Locate the cell with the specified text and output its (x, y) center coordinate. 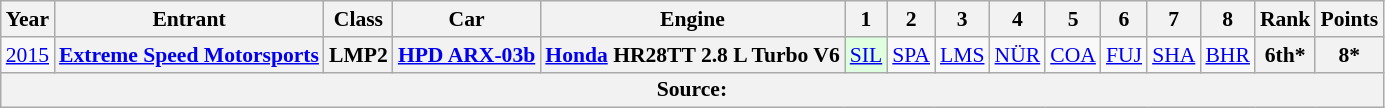
Car (466, 19)
HPD ARX-03b (466, 55)
1 (866, 19)
4 (1018, 19)
Points (1349, 19)
Year (28, 19)
Extreme Speed Motorsports (189, 55)
LMS (962, 55)
6th* (1286, 55)
NÜR (1018, 55)
2015 (28, 55)
SHA (1174, 55)
SIL (866, 55)
7 (1174, 19)
COA (1073, 55)
LMP2 (358, 55)
Rank (1286, 19)
3 (962, 19)
5 (1073, 19)
Honda HR28TT 2.8 L Turbo V6 (692, 55)
Class (358, 19)
8* (1349, 55)
Entrant (189, 19)
SPA (911, 55)
FUJ (1124, 55)
8 (1228, 19)
BHR (1228, 55)
2 (911, 19)
Source: (692, 90)
6 (1124, 19)
Engine (692, 19)
